Pinpoint the cell where the given text exists, returning its (x, y) midpoint coordinate. 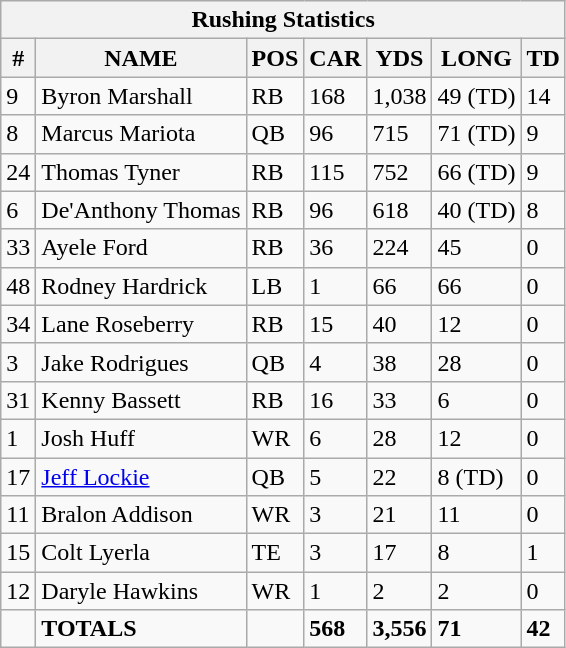
8 (TD) (476, 477)
Jeff Lockie (141, 477)
618 (400, 210)
De'Anthony Thomas (141, 210)
POS (275, 58)
49 (TD) (476, 96)
66 (TD) (476, 172)
YDS (400, 58)
Colt Lyerla (141, 553)
71 (TD) (476, 134)
115 (336, 172)
42 (543, 629)
Thomas Tyner (141, 172)
40 (400, 324)
22 (400, 477)
24 (18, 172)
Rodney Hardrick (141, 286)
3,556 (400, 629)
5 (336, 477)
71 (476, 629)
16 (336, 400)
715 (400, 134)
Rushing Statistics (284, 20)
168 (336, 96)
4 (336, 362)
36 (336, 248)
34 (18, 324)
CAR (336, 58)
40 (TD) (476, 210)
# (18, 58)
38 (400, 362)
LB (275, 286)
568 (336, 629)
224 (400, 248)
Kenny Bassett (141, 400)
21 (400, 515)
Daryle Hawkins (141, 591)
Marcus Mariota (141, 134)
Ayele Ford (141, 248)
TD (543, 58)
Lane Roseberry (141, 324)
1,038 (400, 96)
TE (275, 553)
Josh Huff (141, 438)
48 (18, 286)
Byron Marshall (141, 96)
752 (400, 172)
LONG (476, 58)
TOTALS (141, 629)
NAME (141, 58)
45 (476, 248)
31 (18, 400)
Bralon Addison (141, 515)
14 (543, 96)
Jake Rodrigues (141, 362)
